Pinpoint the cell where the given text exists, returning its [x, y] midpoint coordinate. 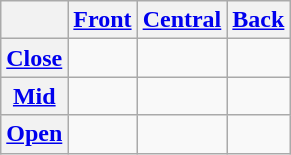
Mid [34, 96]
Front [102, 20]
Close [34, 58]
Back [258, 20]
Open [34, 134]
Central [182, 20]
